Scan for the cell matching the given text and deliver its [X, Y] coordinate at center. 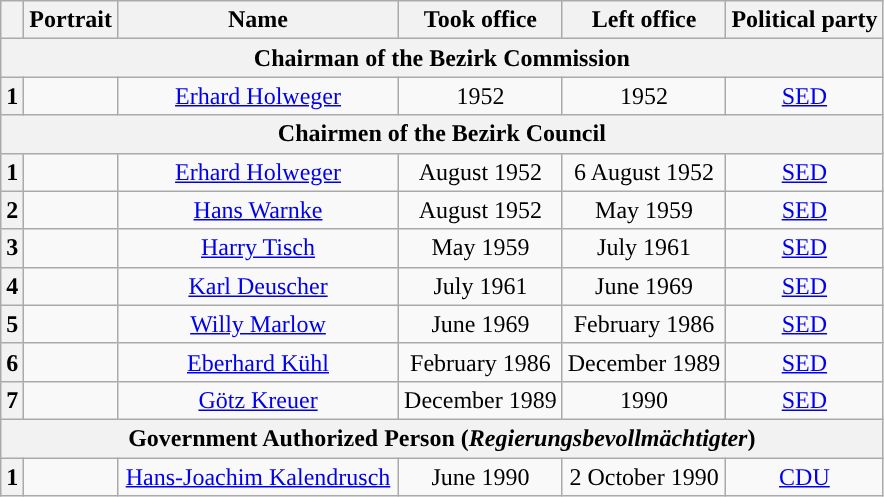
Willy Marlow [258, 324]
Eberhard Kühl [258, 362]
2 October 1990 [644, 477]
June 1990 [481, 477]
Karl Deuscher [258, 286]
Chairman of the Bezirk Commission [442, 58]
CDU [804, 477]
Chairmen of the Bezirk Council [442, 134]
Hans-Joachim Kalendrusch [258, 477]
Götz Kreuer [258, 400]
Left office [644, 20]
Political party [804, 20]
Government Authorized Person (Regierungsbevollmächtigter) [442, 438]
Harry Tisch [258, 248]
7 [12, 400]
3 [12, 248]
Took office [481, 20]
Name [258, 20]
Portrait [71, 20]
1990 [644, 400]
6 August 1952 [644, 172]
4 [12, 286]
5 [12, 324]
6 [12, 362]
Hans Warnke [258, 210]
2 [12, 210]
